Identify which cell holds the provided text, then report its (X, Y) central coordinate. 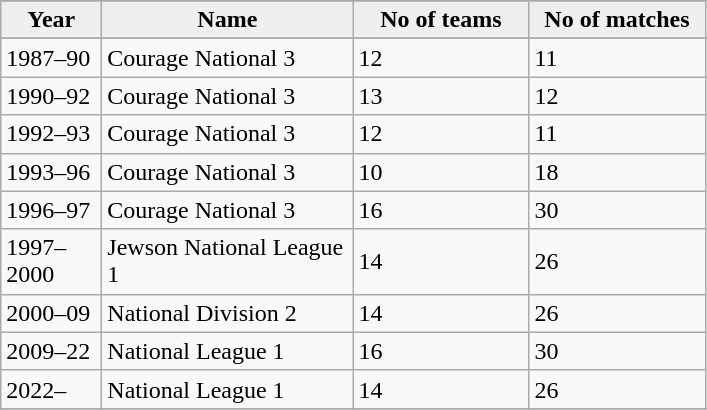
No of teams (441, 20)
10 (441, 172)
National Division 2 (228, 313)
1997–2000 (52, 262)
1990–92 (52, 96)
1987–90 (52, 58)
18 (617, 172)
1996–97 (52, 210)
Year (52, 20)
Name (228, 20)
No of matches (617, 20)
1993–96 (52, 172)
2022– (52, 389)
2009–22 (52, 351)
2000–09 (52, 313)
13 (441, 96)
Jewson National League 1 (228, 262)
1992–93 (52, 134)
